Output the (X, Y) coordinate of the center of the cell containing the given text.  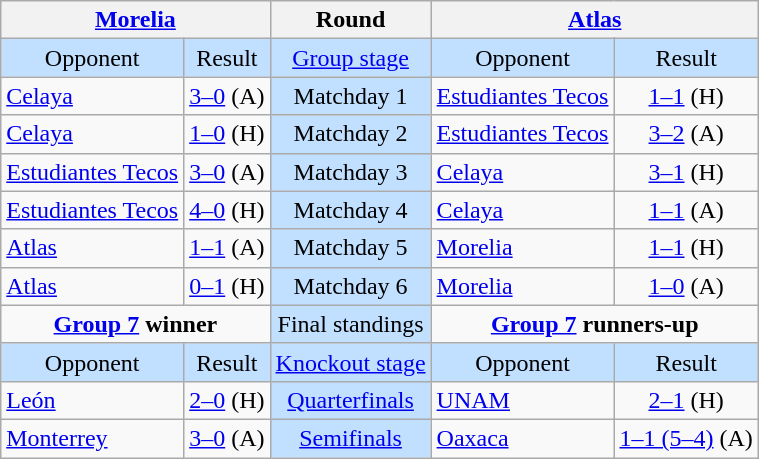
Matchday 5 (350, 248)
UNAM (522, 400)
Final standings (350, 324)
3–1 (H) (686, 172)
3–2 (A) (686, 134)
Group 7 winner (136, 324)
Quarterfinals (350, 400)
0–1 (H) (227, 286)
2–0 (H) (227, 400)
Round (350, 20)
León (92, 400)
Knockout stage (350, 362)
Group 7 runners-up (594, 324)
Matchday 2 (350, 134)
Matchday 6 (350, 286)
2–1 (H) (686, 400)
1–1 (5–4) (A) (686, 438)
Oaxaca (522, 438)
1–0 (H) (227, 134)
4–0 (H) (227, 210)
1–0 (A) (686, 286)
Matchday 4 (350, 210)
Matchday 1 (350, 96)
Group stage (350, 58)
Semifinals (350, 438)
Monterrey (92, 438)
Matchday 3 (350, 172)
